Search for the cell housing the specified text and yield its (X, Y) center coordinate. 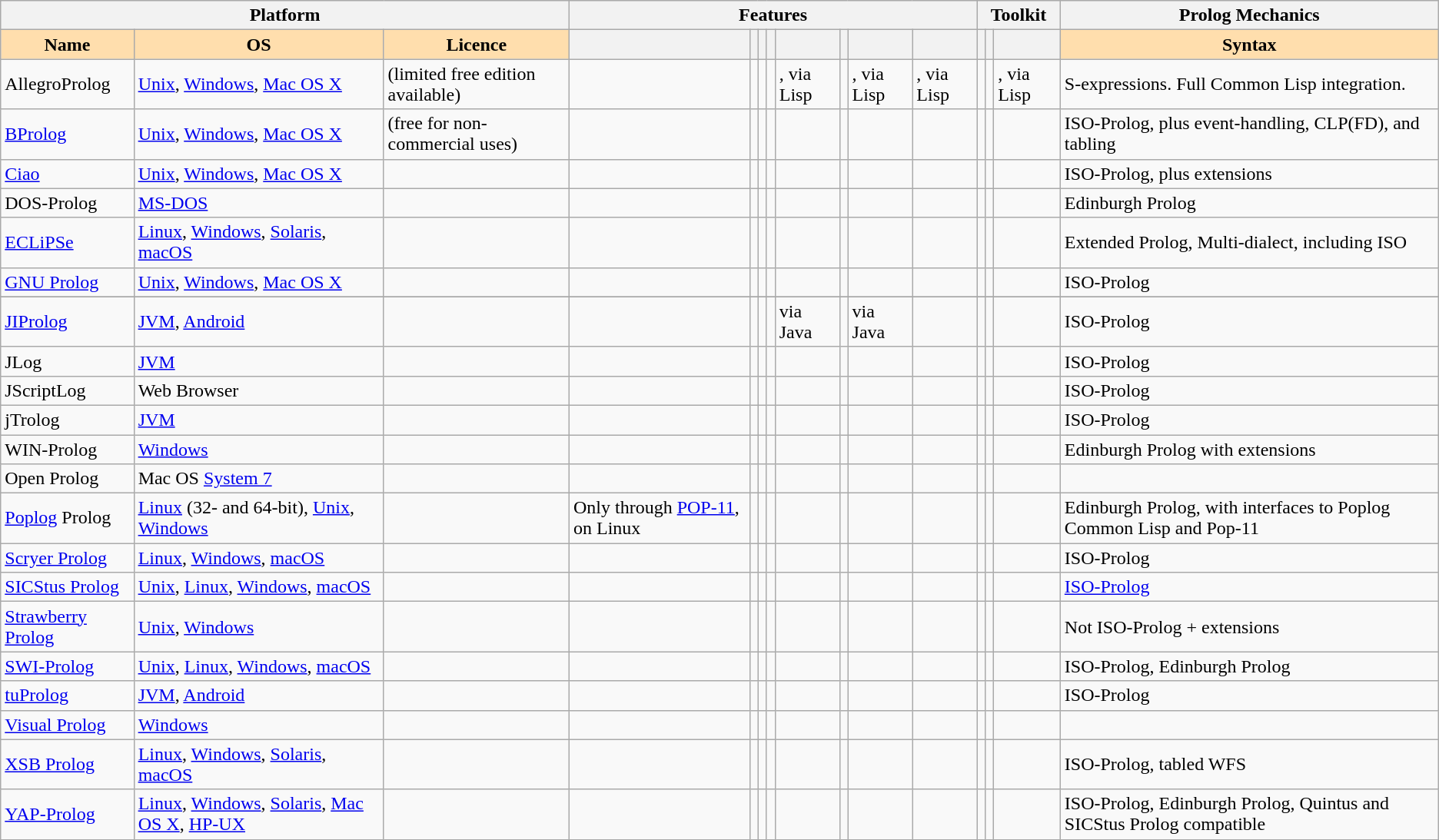
Linux, Windows, macOS (258, 558)
JIProlog (68, 321)
Linux, Windows, Solaris, Mac OS X, HP-UX (258, 815)
SWI-Prolog (68, 666)
Edinburgh Prolog with extensions (1249, 450)
SICStus Prolog (68, 587)
JScriptLog (68, 390)
YAP-Prolog (68, 815)
Visual Prolog (68, 725)
Edinburgh Prolog (1249, 203)
jTrolog (68, 420)
Prolog Mechanics (1249, 15)
OS (258, 45)
(limited free edition available) (477, 85)
Unix, Windows (258, 627)
Not ISO-Prolog + extensions (1249, 627)
ISO-Prolog, Edinburgh Prolog, Quintus and SICStus Prolog compatible (1249, 815)
(free for non-commercial uses) (477, 134)
Scryer Prolog (68, 558)
ISO-Prolog, Edinburgh Prolog (1249, 666)
GNU Prolog (68, 282)
BProlog (68, 134)
Toolkit (1019, 15)
Platform (285, 15)
Web Browser (258, 390)
Name (68, 45)
ISO-Prolog, tabled WFS (1249, 764)
Edinburgh Prolog, with interfaces to Poplog Common Lisp and Pop-11 (1249, 518)
Mac OS System 7 (258, 479)
Ciao (68, 174)
AllegroProlog (68, 85)
Poplog Prolog (68, 518)
DOS-Prolog (68, 203)
XSB Prolog (68, 764)
MS-DOS (258, 203)
Only through POP-11, on Linux (660, 518)
JLog (68, 361)
Extended Prolog, Multi-dialect, including ISO (1249, 243)
ISO-Prolog, plus event-handling, CLP(FD), and tabling (1249, 134)
WIN-Prolog (68, 450)
Linux (32- and 64-bit), Unix, Windows (258, 518)
S-expressions. Full Common Lisp integration. (1249, 85)
ISO-Prolog, plus extensions (1249, 174)
ECLiPSe (68, 243)
Strawberry Prolog (68, 627)
Features (773, 15)
tuProlog (68, 696)
Syntax (1249, 45)
Licence (477, 45)
Open Prolog (68, 479)
